Pinpoint the cell where the given text exists, returning its (x, y) midpoint coordinate. 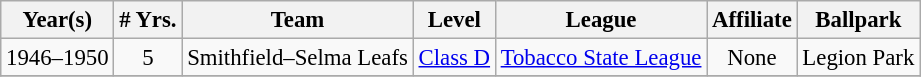
Team (298, 20)
Class D (454, 58)
None (752, 58)
1946–1950 (58, 58)
Smithfield–Selma Leafs (298, 58)
Level (454, 20)
Year(s) (58, 20)
# Yrs. (148, 20)
Tobacco State League (600, 58)
Affiliate (752, 20)
League (600, 20)
Legion Park (858, 58)
Ballpark (858, 20)
5 (148, 58)
